Search for the cell housing the specified text and yield its [X, Y] center coordinate. 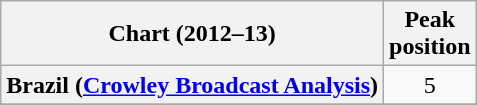
Peakposition [430, 34]
Brazil (Crowley Broadcast Analysis) [192, 85]
5 [430, 85]
Chart (2012–13) [192, 34]
